Output the [x, y] coordinate of the center of the cell containing the given text.  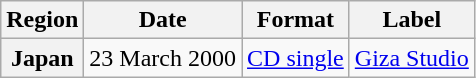
Japan [42, 58]
23 March 2000 [163, 58]
Label [412, 20]
Format [296, 20]
Region [42, 20]
Date [163, 20]
CD single [296, 58]
Giza Studio [412, 58]
